Return [X, Y] of the center of cell containing provided text 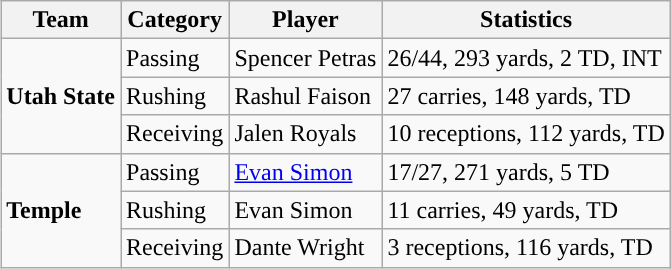
Utah State [61, 96]
3 receptions, 116 yards, TD [526, 248]
Player [306, 20]
Category [174, 20]
Team [61, 20]
11 carries, 49 yards, TD [526, 210]
17/27, 271 yards, 5 TD [526, 172]
26/44, 293 yards, 2 TD, INT [526, 58]
Dante Wright [306, 248]
Statistics [526, 20]
Rashul Faison [306, 96]
10 receptions, 112 yards, TD [526, 134]
Jalen Royals [306, 134]
Spencer Petras [306, 58]
Temple [61, 210]
27 carries, 148 yards, TD [526, 96]
